Capture the cell that displays the provided text and extract its (X, Y) central coordinate. 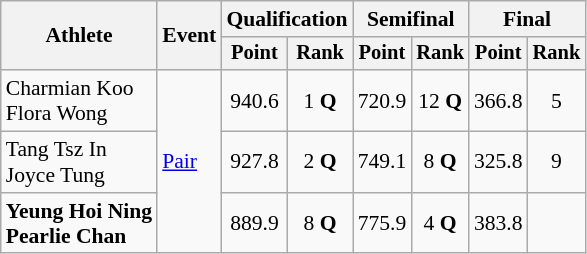
Tang Tsz InJoyce Tung (79, 162)
2 Q (320, 162)
Qualification (286, 19)
1 Q (320, 100)
749.1 (382, 162)
383.8 (498, 224)
12 Q (440, 100)
366.8 (498, 100)
Semifinal (411, 19)
720.9 (382, 100)
Athlete (79, 36)
5 (557, 100)
325.8 (498, 162)
9 (557, 162)
940.6 (254, 100)
Final (527, 19)
Pair (189, 162)
Event (189, 36)
Charmian KooFlora Wong (79, 100)
927.8 (254, 162)
Yeung Hoi NingPearlie Chan (79, 224)
775.9 (382, 224)
4 Q (440, 224)
889.9 (254, 224)
